Extract the [x, y] coordinate from the center of the cell holding the provided text.  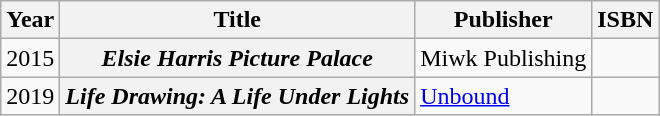
Year [30, 20]
ISBN [626, 20]
2019 [30, 96]
Unbound [504, 96]
Miwk Publishing [504, 58]
Elsie Harris Picture Palace [238, 58]
Publisher [504, 20]
Life Drawing: A Life Under Lights [238, 96]
Title [238, 20]
2015 [30, 58]
